Capture the cell that displays the provided text and extract its [x, y] central coordinate. 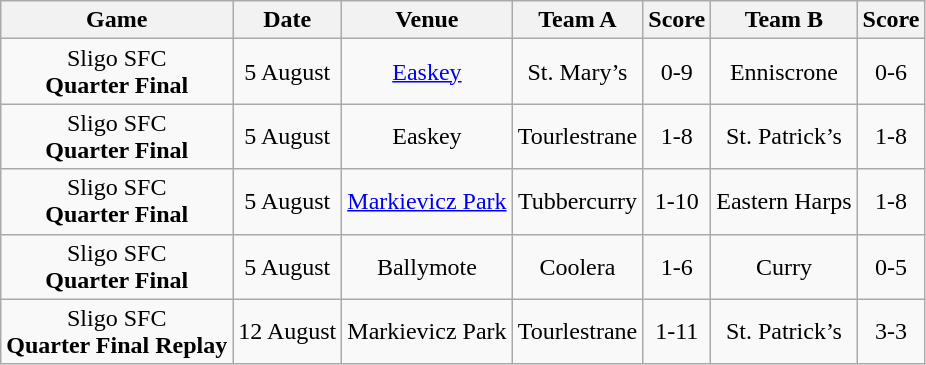
Team A [578, 20]
0-6 [891, 72]
St. Mary’s [578, 72]
1-11 [677, 332]
Ballymote [427, 266]
Curry [784, 266]
Tubbercurry [578, 202]
Sligo SFCQuarter Final Replay [117, 332]
12 August [288, 332]
1-10 [677, 202]
Eastern Harps [784, 202]
Venue [427, 20]
3-3 [891, 332]
Date [288, 20]
0-9 [677, 72]
Enniscrone [784, 72]
0-5 [891, 266]
Game [117, 20]
Coolera [578, 266]
Team B [784, 20]
1-6 [677, 266]
